Return the (X, Y) coordinate for the center point of the cell that contains the specified text.  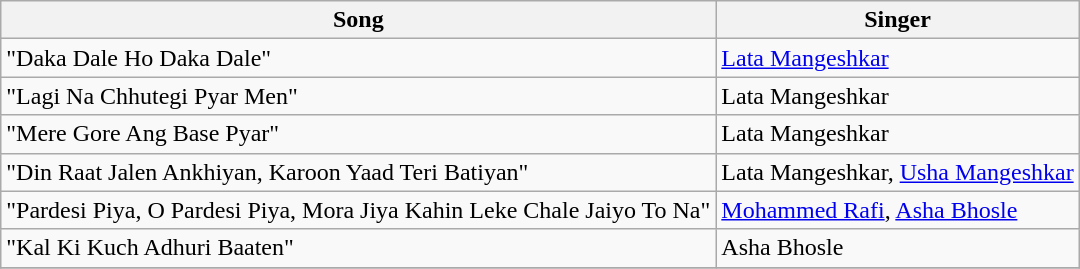
"Mere Gore Ang Base Pyar" (358, 134)
Lata Mangeshkar, Usha Mangeshkar (898, 172)
Singer (898, 20)
Mohammed Rafi, Asha Bhosle (898, 210)
"Lagi Na Chhutegi Pyar Men" (358, 96)
"Pardesi Piya, O Pardesi Piya, Mora Jiya Kahin Leke Chale Jaiyo To Na" (358, 210)
"Kal Ki Kuch Adhuri Baaten" (358, 248)
Song (358, 20)
"Daka Dale Ho Daka Dale" (358, 58)
Asha Bhosle (898, 248)
"Din Raat Jalen Ankhiyan, Karoon Yaad Teri Batiyan" (358, 172)
